Output the (x, y) coordinate of the center of the cell containing the given text.  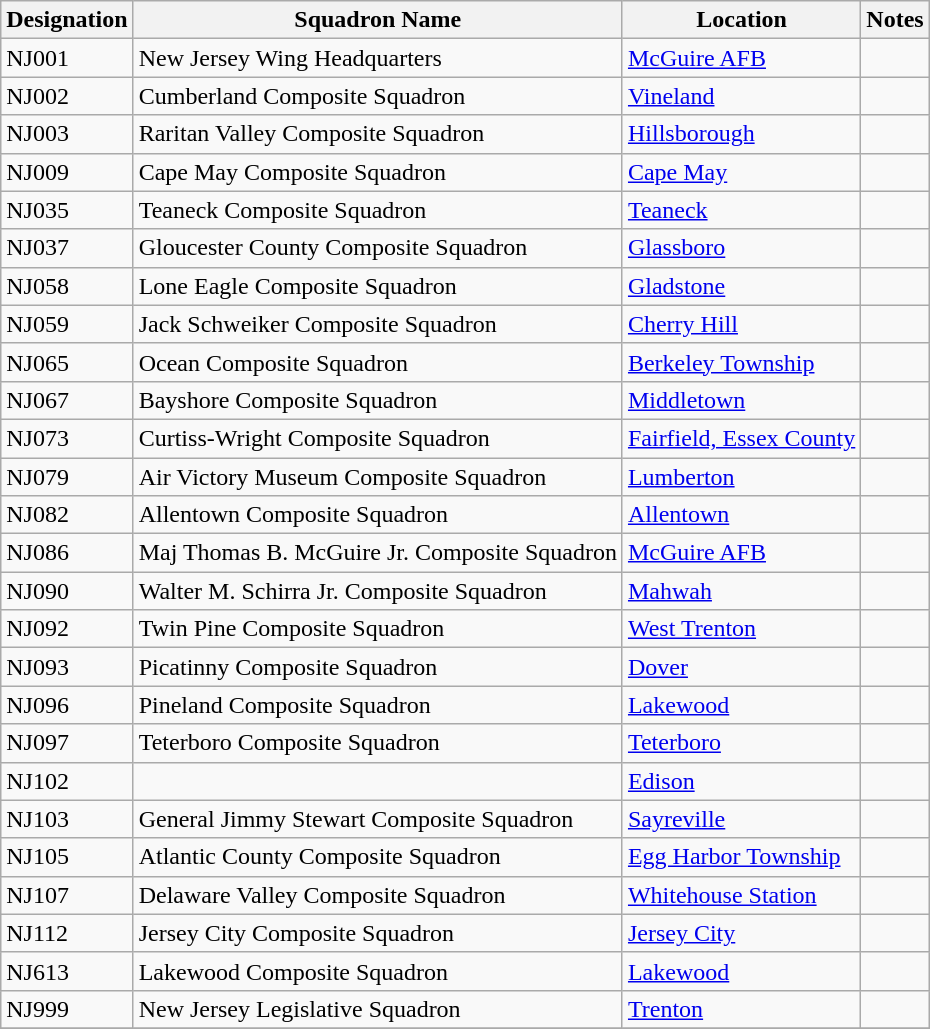
Location (741, 20)
Picatinny Composite Squadron (378, 667)
Lakewood Composite Squadron (378, 971)
Sayreville (741, 819)
Notes (895, 20)
Lone Eagle Composite Squadron (378, 286)
Allentown (741, 515)
Jersey City (741, 933)
Jersey City Composite Squadron (378, 933)
Cape May (741, 172)
Jack Schweiker Composite Squadron (378, 324)
Allentown Composite Squadron (378, 515)
Atlantic County Composite Squadron (378, 857)
Ocean Composite Squadron (378, 362)
Teterboro (741, 743)
Cherry Hill (741, 324)
NJ102 (67, 781)
NJ090 (67, 591)
Gloucester County Composite Squadron (378, 248)
NJ103 (67, 819)
Egg Harbor Township (741, 857)
Teterboro Composite Squadron (378, 743)
NJ079 (67, 477)
New Jersey Legislative Squadron (378, 1009)
NJ093 (67, 667)
Hillsborough (741, 134)
NJ096 (67, 705)
Berkeley Township (741, 362)
Cape May Composite Squadron (378, 172)
Maj Thomas B. McGuire Jr. Composite Squadron (378, 553)
NJ035 (67, 210)
Designation (67, 20)
NJ107 (67, 895)
Pineland Composite Squadron (378, 705)
Delaware Valley Composite Squadron (378, 895)
NJ009 (67, 172)
Edison (741, 781)
Curtiss-Wright Composite Squadron (378, 438)
General Jimmy Stewart Composite Squadron (378, 819)
Teaneck (741, 210)
West Trenton (741, 629)
Bayshore Composite Squadron (378, 400)
Gladstone (741, 286)
NJ086 (67, 553)
Cumberland Composite Squadron (378, 96)
Fairfield, Essex County (741, 438)
NJ059 (67, 324)
NJ058 (67, 286)
Squadron Name (378, 20)
Whitehouse Station (741, 895)
Dover (741, 667)
Raritan Valley Composite Squadron (378, 134)
NJ105 (67, 857)
NJ002 (67, 96)
NJ999 (67, 1009)
NJ001 (67, 58)
NJ003 (67, 134)
Middletown (741, 400)
NJ082 (67, 515)
Glassboro (741, 248)
NJ097 (67, 743)
NJ112 (67, 933)
Teaneck Composite Squadron (378, 210)
Trenton (741, 1009)
Lumberton (741, 477)
Air Victory Museum Composite Squadron (378, 477)
Twin Pine Composite Squadron (378, 629)
NJ092 (67, 629)
NJ065 (67, 362)
Mahwah (741, 591)
NJ037 (67, 248)
NJ067 (67, 400)
NJ073 (67, 438)
Vineland (741, 96)
NJ613 (67, 971)
New Jersey Wing Headquarters (378, 58)
Walter M. Schirra Jr. Composite Squadron (378, 591)
